Scan for the cell matching the given text and deliver its (x, y) coordinate at center. 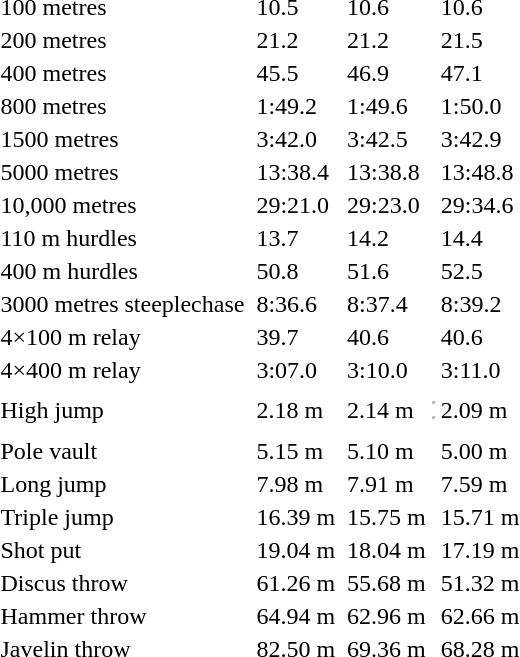
7.98 m (296, 484)
13.7 (296, 238)
51.6 (387, 271)
14.2 (387, 238)
61.26 m (296, 583)
29:23.0 (387, 205)
55.68 m (387, 583)
18.04 m (387, 550)
3:07.0 (296, 370)
8:37.4 (387, 304)
50.8 (296, 271)
40.6 (387, 337)
3:42.0 (296, 139)
46.9 (387, 73)
19.04 m (296, 550)
13:38.8 (387, 172)
3:10.0 (387, 370)
16.39 m (296, 517)
7.91 m (387, 484)
45.5 (296, 73)
1:49.2 (296, 106)
39.7 (296, 337)
15.75 m (387, 517)
3:42.5 (387, 139)
5.10 m (387, 451)
1:49.6 (387, 106)
2.18 m (296, 410)
13:38.4 (296, 172)
29:21.0 (296, 205)
8:36.6 (296, 304)
64.94 m (296, 616)
2.14 m (387, 410)
62.96 m (387, 616)
5.15 m (296, 451)
